Return the [x, y] coordinate for the center point of the cell that contains the specified text.  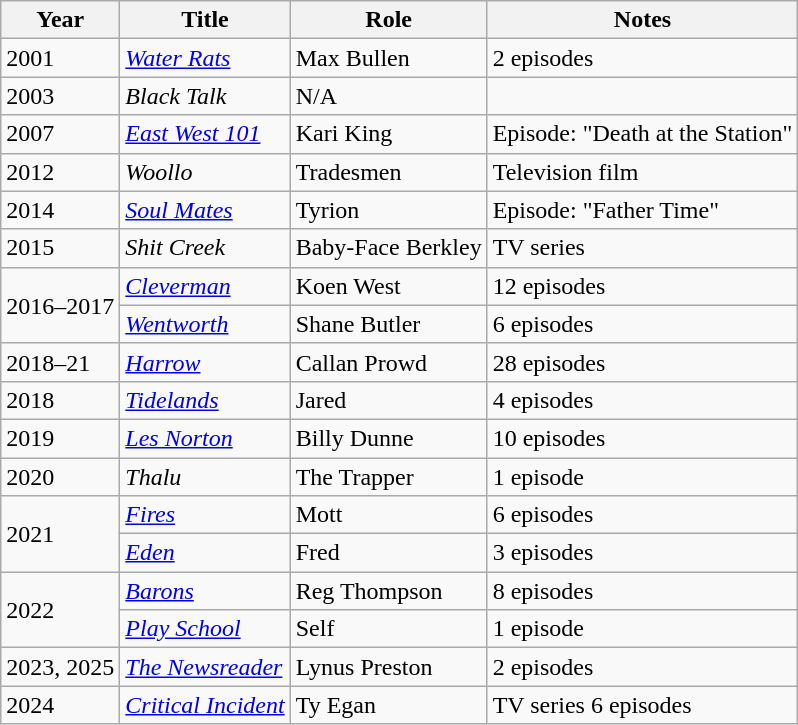
2014 [60, 210]
Play School [205, 629]
N/A [388, 96]
2016–2017 [60, 305]
Television film [642, 172]
2019 [60, 438]
2024 [60, 705]
Shit Creek [205, 248]
Reg Thompson [388, 591]
2023, 2025 [60, 667]
2003 [60, 96]
Kari King [388, 134]
2020 [60, 477]
Mott [388, 515]
2018 [60, 400]
28 episodes [642, 362]
Tidelands [205, 400]
Self [388, 629]
3 episodes [642, 553]
2015 [60, 248]
Episode: "Father Time" [642, 210]
Soul Mates [205, 210]
Tradesmen [388, 172]
TV series 6 episodes [642, 705]
Tyrion [388, 210]
8 episodes [642, 591]
Koen West [388, 286]
Fred [388, 553]
2012 [60, 172]
Eden [205, 553]
2001 [60, 58]
12 episodes [642, 286]
Woollo [205, 172]
Wentworth [205, 324]
2007 [60, 134]
Shane Butler [388, 324]
Harrow [205, 362]
Barons [205, 591]
Role [388, 20]
Fires [205, 515]
Lynus Preston [388, 667]
Black Talk [205, 96]
Baby-Face Berkley [388, 248]
10 episodes [642, 438]
Ty Egan [388, 705]
The Trapper [388, 477]
The Newsreader [205, 667]
2022 [60, 610]
2021 [60, 534]
Episode: "Death at the Station" [642, 134]
4 episodes [642, 400]
Thalu [205, 477]
Critical Incident [205, 705]
Title [205, 20]
Water Rats [205, 58]
Year [60, 20]
Jared [388, 400]
East West 101 [205, 134]
Callan Prowd [388, 362]
Les Norton [205, 438]
2018–21 [60, 362]
TV series [642, 248]
Cleverman [205, 286]
Billy Dunne [388, 438]
Notes [642, 20]
Max Bullen [388, 58]
